Provide the (x, y) coordinate of the cell's center where the given text is located.  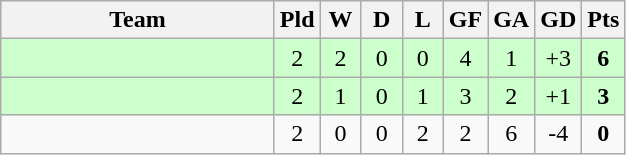
GF (465, 20)
Pts (604, 20)
-4 (558, 134)
+1 (558, 96)
GD (558, 20)
+3 (558, 58)
L (422, 20)
4 (465, 58)
D (382, 20)
W (340, 20)
GA (512, 20)
Pld (297, 20)
Team (138, 20)
